Find where the given text appears and provide that cell's center as (x, y) coordinate. 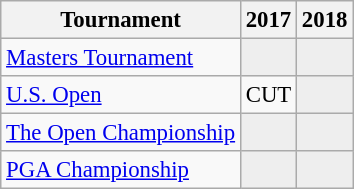
The Open Championship (121, 133)
Tournament (121, 20)
Masters Tournament (121, 58)
2017 (268, 20)
U.S. Open (121, 95)
2018 (325, 20)
PGA Championship (121, 170)
CUT (268, 95)
